For the text-containing cell, return its midpoint in (X, Y) coordinate format. 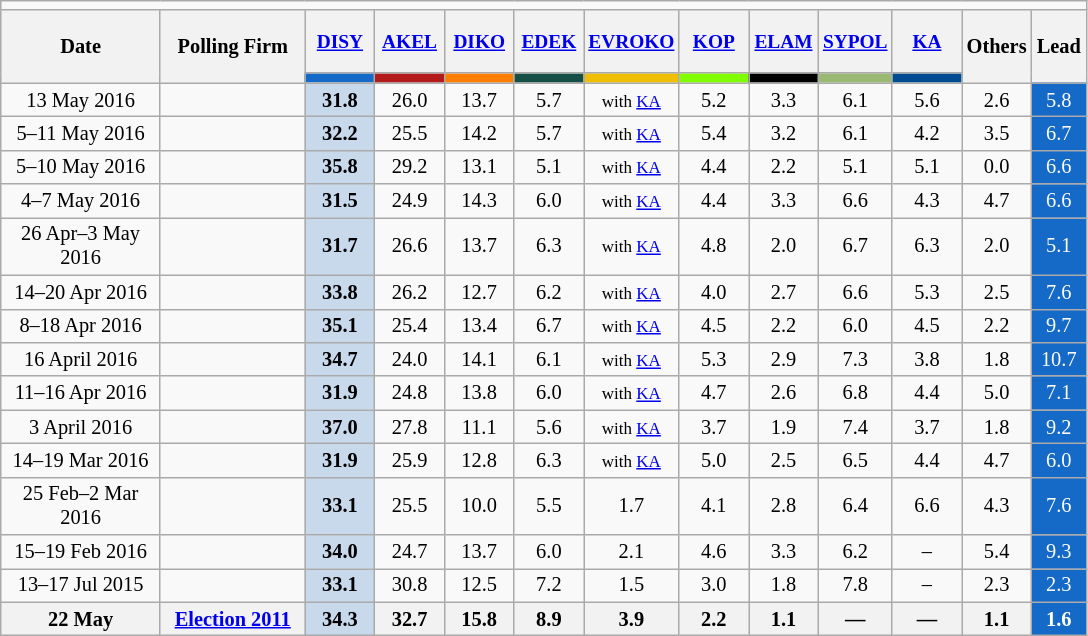
6.8 (855, 393)
5–10 May 2016 (81, 167)
2.9 (784, 359)
1.5 (632, 585)
13.1 (479, 167)
14.2 (479, 133)
13.4 (479, 326)
14–20 Apr 2016 (81, 292)
6.4 (855, 506)
6.5 (855, 460)
32.2 (340, 133)
30.8 (410, 585)
EDEK (549, 42)
8.9 (549, 619)
11.1 (479, 427)
KOP (714, 42)
29.2 (410, 167)
14–19 Mar 2016 (81, 460)
26.2 (410, 292)
1.9 (784, 427)
4.0 (714, 292)
2.1 (632, 552)
25.9 (410, 460)
KA (927, 42)
24.7 (410, 552)
11–16 Apr 2016 (81, 393)
Others (997, 46)
4–7 May 2016 (81, 201)
34.3 (340, 619)
5–11 May 2016 (81, 133)
33.8 (340, 292)
22 May (81, 619)
3 April 2016 (81, 427)
34.7 (340, 359)
31.5 (340, 201)
32.7 (410, 619)
AKEL (410, 42)
13.8 (479, 393)
SYPOL (855, 42)
13 May 2016 (81, 100)
9.2 (1058, 427)
Date (81, 46)
12.7 (479, 292)
4.6 (714, 552)
34.0 (340, 552)
15.8 (479, 619)
35.8 (340, 167)
5.2 (714, 100)
26.0 (410, 100)
3.9 (632, 619)
12.8 (479, 460)
DIKO (479, 42)
Election 2011 (232, 619)
26 Apr–3 May 2016 (81, 246)
3.0 (714, 585)
25.4 (410, 326)
1.6 (1058, 619)
10.0 (479, 506)
25 Feb–2 Mar 2016 (81, 506)
4.1 (714, 506)
26.6 (410, 246)
27.8 (410, 427)
5.8 (1058, 100)
12.5 (479, 585)
9.7 (1058, 326)
3.2 (784, 133)
10.7 (1058, 359)
31.8 (340, 100)
7.4 (855, 427)
24.8 (410, 393)
31.7 (340, 246)
7.1 (1058, 393)
5.5 (549, 506)
EVROKO (632, 42)
ELAM (784, 42)
35.1 (340, 326)
2.8 (784, 506)
2.7 (784, 292)
15–19 Feb 2016 (81, 552)
7.2 (549, 585)
9.3 (1058, 552)
8–18 Apr 2016 (81, 326)
Polling Firm (232, 46)
3.8 (927, 359)
7.8 (855, 585)
13–17 Jul 2015 (81, 585)
4.8 (714, 246)
4.2 (927, 133)
7.3 (855, 359)
1.7 (632, 506)
16 April 2016 (81, 359)
24.9 (410, 201)
37.0 (340, 427)
24.0 (410, 359)
Lead (1058, 46)
14.1 (479, 359)
DISY (340, 42)
14.3 (479, 201)
3.5 (997, 133)
0.0 (997, 167)
